Provide the (x, y) coordinate of the cell's center where the given text is located.  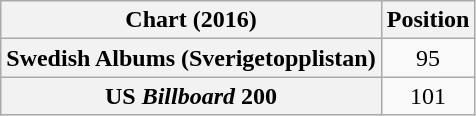
Position (428, 20)
US Billboard 200 (191, 96)
95 (428, 58)
101 (428, 96)
Chart (2016) (191, 20)
Swedish Albums (Sverigetopplistan) (191, 58)
